Pinpoint the cell where the given text exists, returning its [x, y] midpoint coordinate. 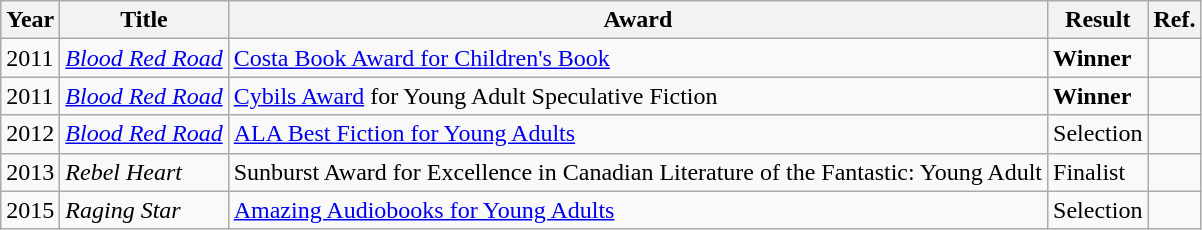
Rebel Heart [144, 172]
2012 [30, 134]
Ref. [1174, 20]
Costa Book Award for Children's Book [638, 58]
ALA Best Fiction for Young Adults [638, 134]
Raging Star [144, 210]
Result [1098, 20]
Finalist [1098, 172]
Year [30, 20]
2013 [30, 172]
Title [144, 20]
Amazing Audiobooks for Young Adults [638, 210]
2015 [30, 210]
Award [638, 20]
Sunburst Award for Excellence in Canadian Literature of the Fantastic: Young Adult [638, 172]
Cybils Award for Young Adult Speculative Fiction [638, 96]
